Determine the [x, y] coordinate at the center of the cell enclosing the given text.  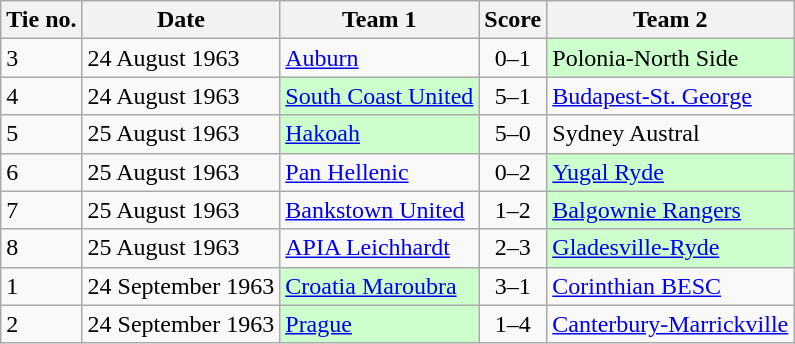
Date [181, 20]
Auburn [380, 58]
Balgownie Rangers [670, 210]
2–3 [513, 248]
0–1 [513, 58]
Team 1 [380, 20]
APIA Leichhardt [380, 248]
Team 2 [670, 20]
8 [42, 248]
0–2 [513, 172]
5–0 [513, 134]
6 [42, 172]
Yugal Ryde [670, 172]
Bankstown United [380, 210]
1 [42, 286]
Corinthian BESC [670, 286]
5 [42, 134]
4 [42, 96]
1–2 [513, 210]
2 [42, 324]
Sydney Austral [670, 134]
3 [42, 58]
Prague [380, 324]
Pan Hellenic [380, 172]
South Coast United [380, 96]
1–4 [513, 324]
Tie no. [42, 20]
5–1 [513, 96]
Gladesville-Ryde [670, 248]
Budapest-St. George [670, 96]
Polonia-North Side [670, 58]
Canterbury-Marrickville [670, 324]
7 [42, 210]
3–1 [513, 286]
Hakoah [380, 134]
Score [513, 20]
Croatia Maroubra [380, 286]
